Locate the cell with the specified text and output its [x, y] center coordinate. 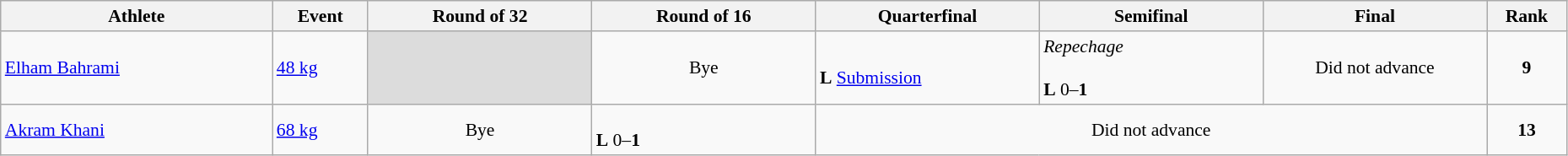
48 kg [321, 67]
L 0–1 [703, 130]
68 kg [321, 130]
RepechageL 0–1 [1150, 67]
Athlete [137, 16]
9 [1527, 67]
Quarterfinal [928, 16]
13 [1527, 130]
Akram Khani [137, 130]
Round of 32 [479, 16]
Final [1375, 16]
Rank [1527, 16]
L Submission [928, 67]
Elham Bahrami [137, 67]
Event [321, 16]
Round of 16 [703, 16]
Semifinal [1150, 16]
